Pinpoint the cell where the given text exists, returning its [X, Y] midpoint coordinate. 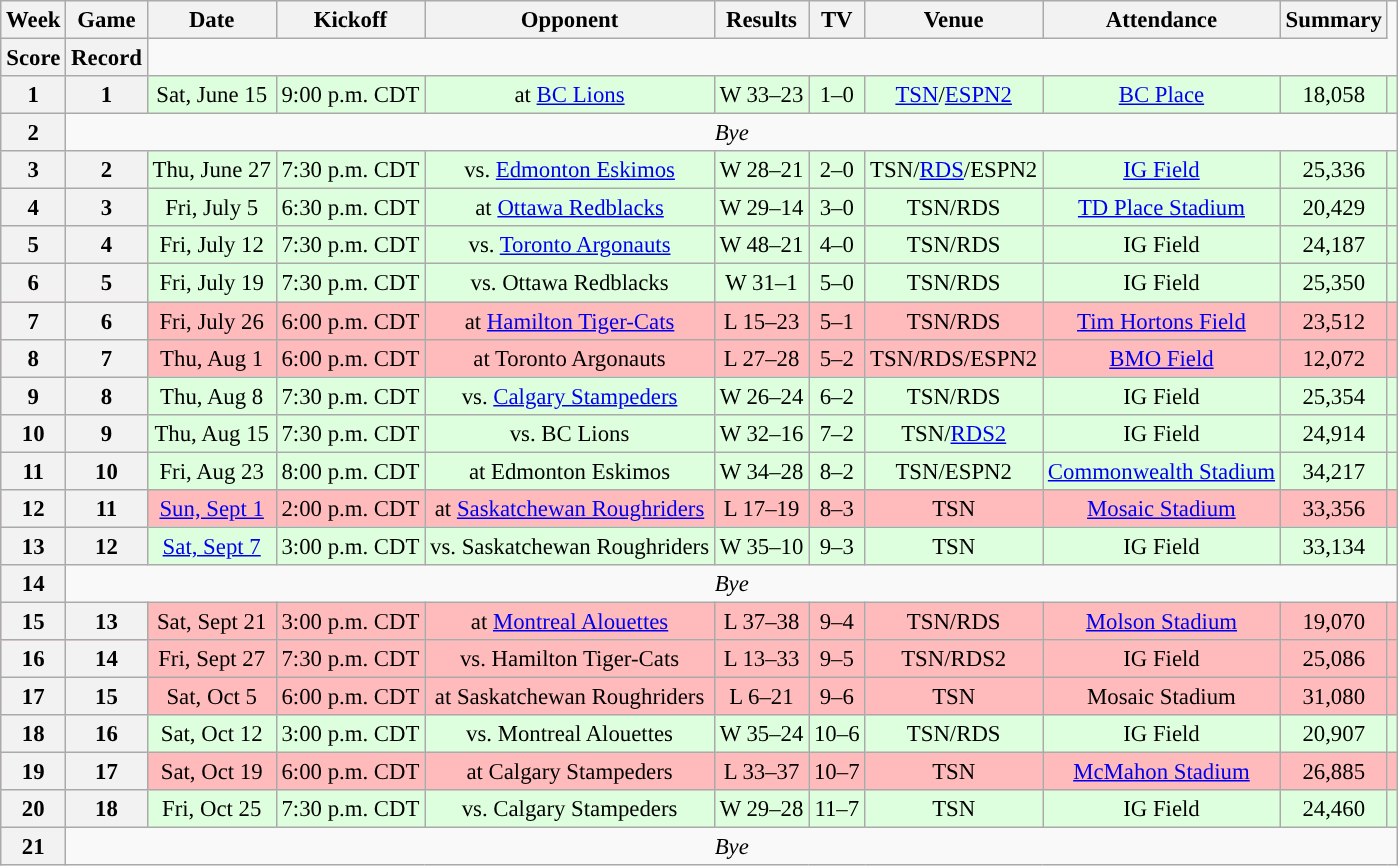
6:30 p.m. CDT [350, 208]
L 15–23 [761, 321]
20,429 [1334, 208]
24,187 [1334, 245]
31,080 [1334, 697]
Thu, Aug 15 [212, 433]
L 37–38 [761, 621]
33,356 [1334, 509]
W 31–1 [761, 283]
Fri, July 12 [212, 245]
Thu, Aug 1 [212, 358]
Molson Stadium [1162, 621]
19 [34, 772]
at Ottawa Redblacks [570, 208]
at Montreal Alouettes [570, 621]
9–4 [837, 621]
9–5 [837, 659]
L 33–37 [761, 772]
vs. Montreal Alouettes [570, 734]
Tim Hortons Field [1162, 321]
Fri, Oct 25 [212, 809]
Results [761, 20]
at Hamilton Tiger-Cats [570, 321]
W 35–10 [761, 546]
at Calgary Stampeders [570, 772]
5–0 [837, 283]
W 33–23 [761, 95]
L 17–19 [761, 509]
7–2 [837, 433]
20,907 [1334, 734]
8:00 p.m. CDT [350, 471]
10–7 [837, 772]
TV [837, 20]
8–3 [837, 509]
W 34–28 [761, 471]
Venue [954, 20]
24,914 [1334, 433]
Game [106, 20]
9–3 [837, 546]
Thu, June 27 [212, 170]
9–6 [837, 697]
Score [34, 58]
19,070 [1334, 621]
Attendance [1162, 20]
W 35–24 [761, 734]
25,350 [1334, 283]
Summary [1334, 20]
5–1 [837, 321]
Date [212, 20]
W 29–28 [761, 809]
at Toronto Argonauts [570, 358]
Fri, Sept 27 [212, 659]
vs. Ottawa Redblacks [570, 283]
Opponent [570, 20]
25,336 [1334, 170]
3–0 [837, 208]
Fri, July 19 [212, 283]
at BC Lions [570, 95]
24,460 [1334, 809]
Fri, July 5 [212, 208]
W 26–24 [761, 396]
34,217 [1334, 471]
W 29–14 [761, 208]
Sat, Oct 5 [212, 697]
Sat, Oct 19 [212, 772]
Sat, Sept 7 [212, 546]
Kickoff [350, 20]
vs. Toronto Argonauts [570, 245]
18,058 [1334, 95]
Fri, Aug 23 [212, 471]
TD Place Stadium [1162, 208]
L 27–28 [761, 358]
10–6 [837, 734]
L 13–33 [761, 659]
W 32–16 [761, 433]
6–2 [837, 396]
Sun, Sept 1 [212, 509]
W 28–21 [761, 170]
9:00 p.m. CDT [350, 95]
L 6–21 [761, 697]
12,072 [1334, 358]
at Edmonton Eskimos [570, 471]
5–2 [837, 358]
BMO Field [1162, 358]
Sat, Sept 21 [212, 621]
20 [34, 809]
25,354 [1334, 396]
Thu, Aug 8 [212, 396]
Sat, Oct 12 [212, 734]
26,885 [1334, 772]
vs. Hamilton Tiger-Cats [570, 659]
21 [34, 847]
2–0 [837, 170]
vs. Saskatchewan Roughriders [570, 546]
BC Place [1162, 95]
Commonwealth Stadium [1162, 471]
2:00 p.m. CDT [350, 509]
Fri, July 26 [212, 321]
vs. Edmonton Eskimos [570, 170]
11–7 [837, 809]
McMahon Stadium [1162, 772]
23,512 [1334, 321]
8–2 [837, 471]
4–0 [837, 245]
Week [34, 20]
33,134 [1334, 546]
vs. BC Lions [570, 433]
W 48–21 [761, 245]
Record [106, 58]
Sat, June 15 [212, 95]
25,086 [1334, 659]
1–0 [837, 95]
